For the text-containing cell, return its midpoint in (X, Y) coordinate format. 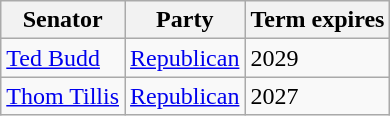
Term expires (318, 20)
2029 (318, 58)
2027 (318, 96)
Senator (63, 20)
Ted Budd (63, 58)
Party (185, 20)
Thom Tillis (63, 96)
